Output the [x, y] coordinate of the center of the cell containing the given text.  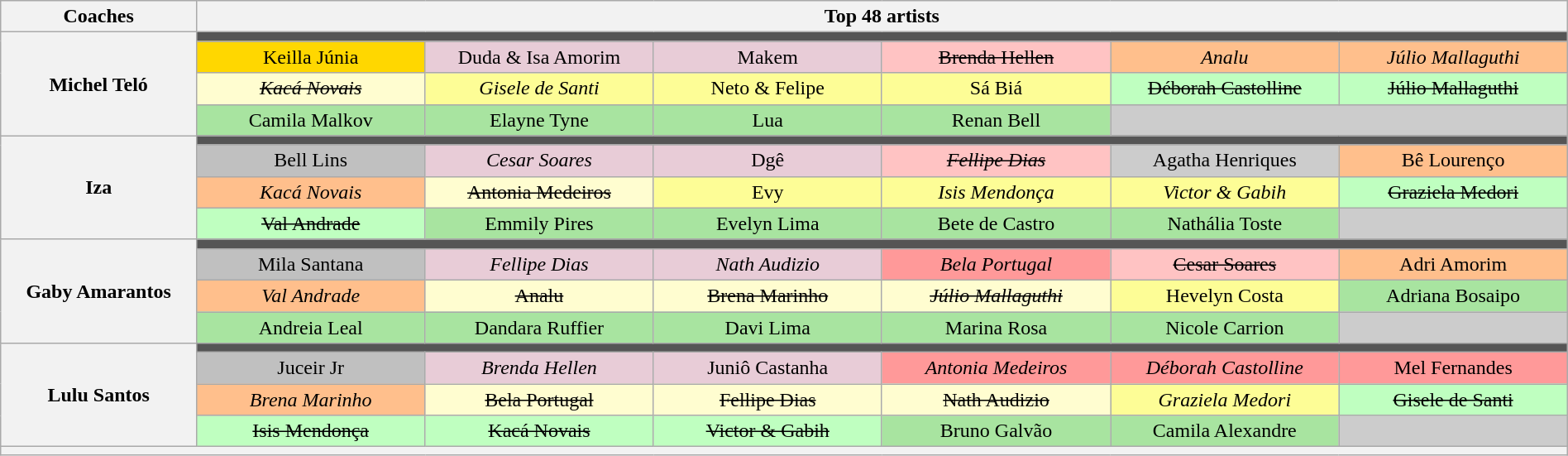
Renan Bell [996, 120]
Iza [99, 187]
Evy [767, 192]
Elayne Tyne [539, 120]
Evelyn Lima [767, 223]
Neto & Felipe [767, 89]
Bê Lourenço [1453, 161]
Makem [767, 57]
Juceir Jr [311, 368]
Keilla Júnia [311, 57]
Andreia Leal [311, 327]
Agatha Henriques [1225, 161]
Adri Amorim [1453, 264]
Bell Lins [311, 161]
Lulu Santos [99, 396]
Camila Alexandre [1225, 431]
Dgê [767, 161]
Adriana Bosaipo [1453, 295]
Gaby Amarantos [99, 291]
Marina Rosa [996, 327]
Davi Lima [767, 327]
Juniô Castanha [767, 368]
Coaches [99, 17]
Nicole Carrion [1225, 327]
Mila Santana [311, 264]
Michel Teló [99, 84]
Mel Fernandes [1453, 368]
Nathália Toste [1225, 223]
Duda & Isa Amorim [539, 57]
Bruno Galvão [996, 431]
Camila Malkov [311, 120]
Bete de Castro [996, 223]
Lua [767, 120]
Hevelyn Costa [1225, 295]
Dandara Ruffier [539, 327]
Sá Biá [996, 89]
Top 48 artists [882, 17]
Emmily Pires [539, 223]
